Scan for the cell matching the given text and deliver its (X, Y) coordinate at center. 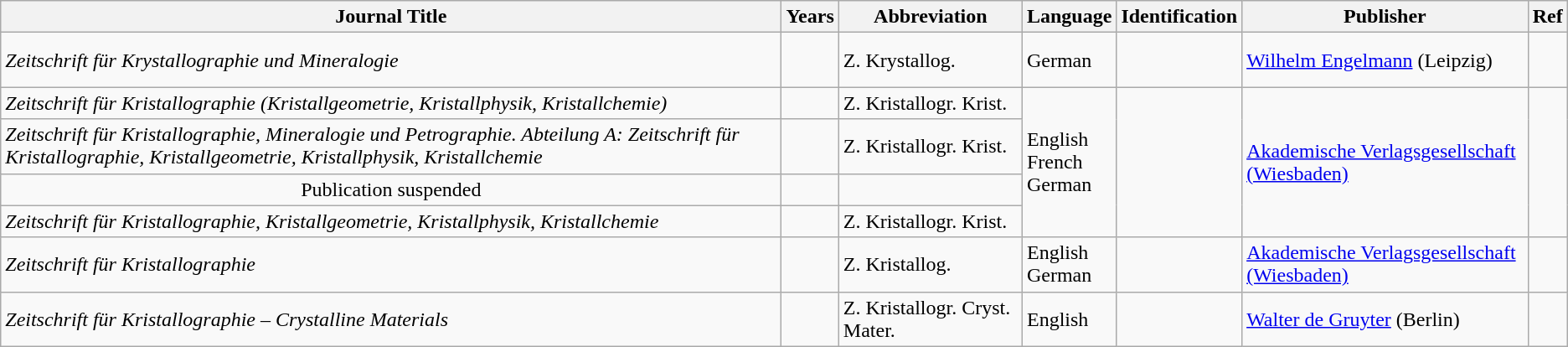
Zeitschrift für Kristallographie (Kristallgeometrie, Kristallphysik, Kristallchemie) (391, 103)
Walter de Gruyter (Berlin) (1385, 319)
Zeitschrift für Kristallographie, Kristallgeometrie, Kristallphysik, Kristallchemie (391, 221)
Language (1069, 17)
Identification (1179, 17)
Zeitschrift für Kristallographie (391, 265)
EnglishGerman (1069, 265)
Z. Kristallogr. Cryst. Mater. (930, 319)
Wilhelm Engelmann (Leipzig) (1385, 60)
German (1069, 60)
EnglishFrenchGerman (1069, 163)
Zeitschrift für Krystallographie und Mineralogie (391, 60)
Publisher (1385, 17)
Years (810, 17)
Ref (1548, 17)
Z. Kristallog. (930, 265)
Journal Title (391, 17)
Zeitschrift für Kristallographie – Crystalline Materials (391, 319)
Z. Krystallog. (930, 60)
Abbreviation (930, 17)
English (1069, 319)
Publication suspended (391, 189)
